Find where the given text appears and provide that cell's center as (x, y) coordinate. 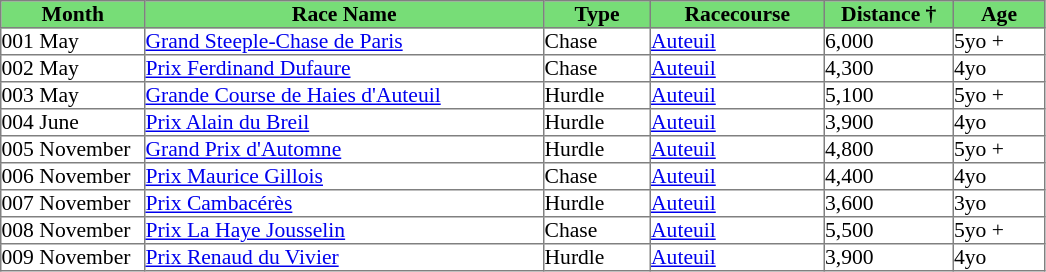
4,800 (888, 150)
004 June (73, 122)
Race Name (344, 14)
3,600 (888, 204)
Prix Maurice Gillois (344, 176)
009 November (73, 258)
002 May (73, 68)
Distance † (888, 14)
008 November (73, 230)
5,100 (888, 96)
4,400 (888, 176)
6,000 (888, 42)
Prix Alain du Breil (344, 122)
Type (597, 14)
3yo (999, 204)
Grand Prix d'Automne (344, 150)
4,300 (888, 68)
Prix Cambacérès (344, 204)
5,500 (888, 230)
Grande Course de Haies d'Auteuil (344, 96)
005 November (73, 150)
001 May (73, 42)
Grand Steeple-Chase de Paris (344, 42)
006 November (73, 176)
Racecourse (737, 14)
Prix Ferdinand Dufaure (344, 68)
Month (73, 14)
Prix Renaud du Vivier (344, 258)
003 May (73, 96)
Age (999, 14)
Prix La Haye Jousselin (344, 230)
007 November (73, 204)
